Output the [X, Y] coordinate of the center of the cell containing the given text.  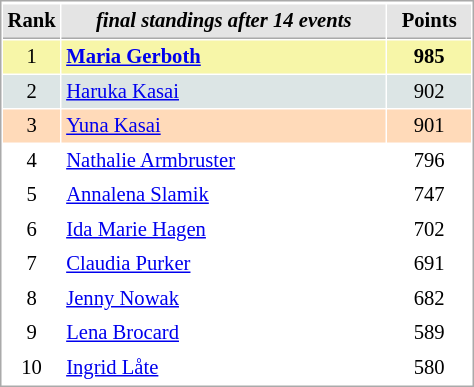
2 [32, 92]
Nathalie Armbruster [224, 160]
Haruka Kasai [224, 92]
Yuna Kasai [224, 126]
final standings after 14 events [224, 21]
7 [32, 264]
6 [32, 230]
1 [32, 56]
5 [32, 194]
Ingrid Låte [224, 368]
8 [32, 298]
10 [32, 368]
682 [429, 298]
Ida Marie Hagen [224, 230]
Maria Gerboth [224, 56]
901 [429, 126]
Claudia Purker [224, 264]
4 [32, 160]
Rank [32, 21]
796 [429, 160]
580 [429, 368]
985 [429, 56]
Annalena Slamik [224, 194]
902 [429, 92]
691 [429, 264]
3 [32, 126]
702 [429, 230]
Points [429, 21]
Lena Brocard [224, 332]
747 [429, 194]
9 [32, 332]
Jenny Nowak [224, 298]
589 [429, 332]
